Return [x, y] of the center of cell containing provided text 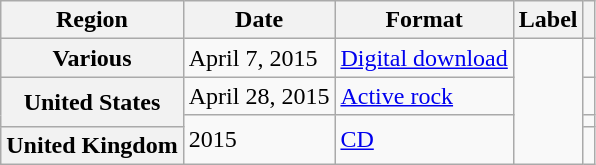
April 7, 2015 [259, 58]
April 28, 2015 [259, 96]
Digital download [424, 58]
United States [92, 102]
Various [92, 58]
Region [92, 20]
Date [259, 20]
Label [548, 20]
Active rock [424, 96]
CD [424, 140]
United Kingdom [92, 145]
2015 [259, 140]
Format [424, 20]
